Capture the cell that displays the provided text and extract its [x, y] central coordinate. 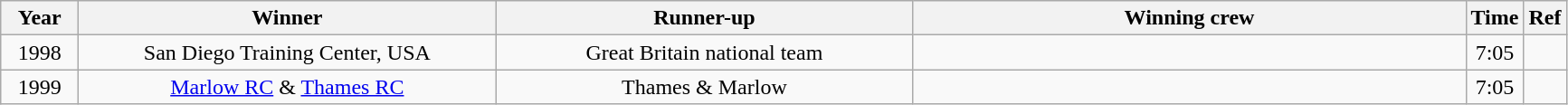
Ref [1545, 18]
San Diego Training Center, USA [288, 52]
Runner-up [704, 18]
1999 [40, 87]
1998 [40, 52]
Winning crew [1189, 18]
Winner [288, 18]
Great Britain national team [704, 52]
Marlow RC & Thames RC [288, 87]
Year [40, 18]
Time [1495, 18]
Thames & Marlow [704, 87]
